Capture the cell that displays the provided text and extract its [x, y] central coordinate. 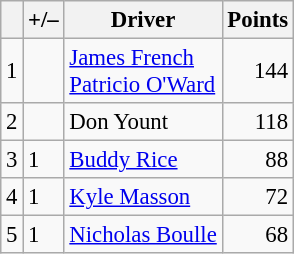
88 [258, 160]
5 [12, 235]
Buddy Rice [143, 160]
4 [12, 197]
Kyle Masson [143, 197]
118 [258, 122]
Driver [143, 20]
68 [258, 235]
144 [258, 72]
James French Patricio O'Ward [143, 72]
Points [258, 20]
2 [12, 122]
72 [258, 197]
Nicholas Boulle [143, 235]
Don Yount [143, 122]
+/– [44, 20]
3 [12, 160]
